Extract the (X, Y) coordinate from the center of the cell holding the provided text.  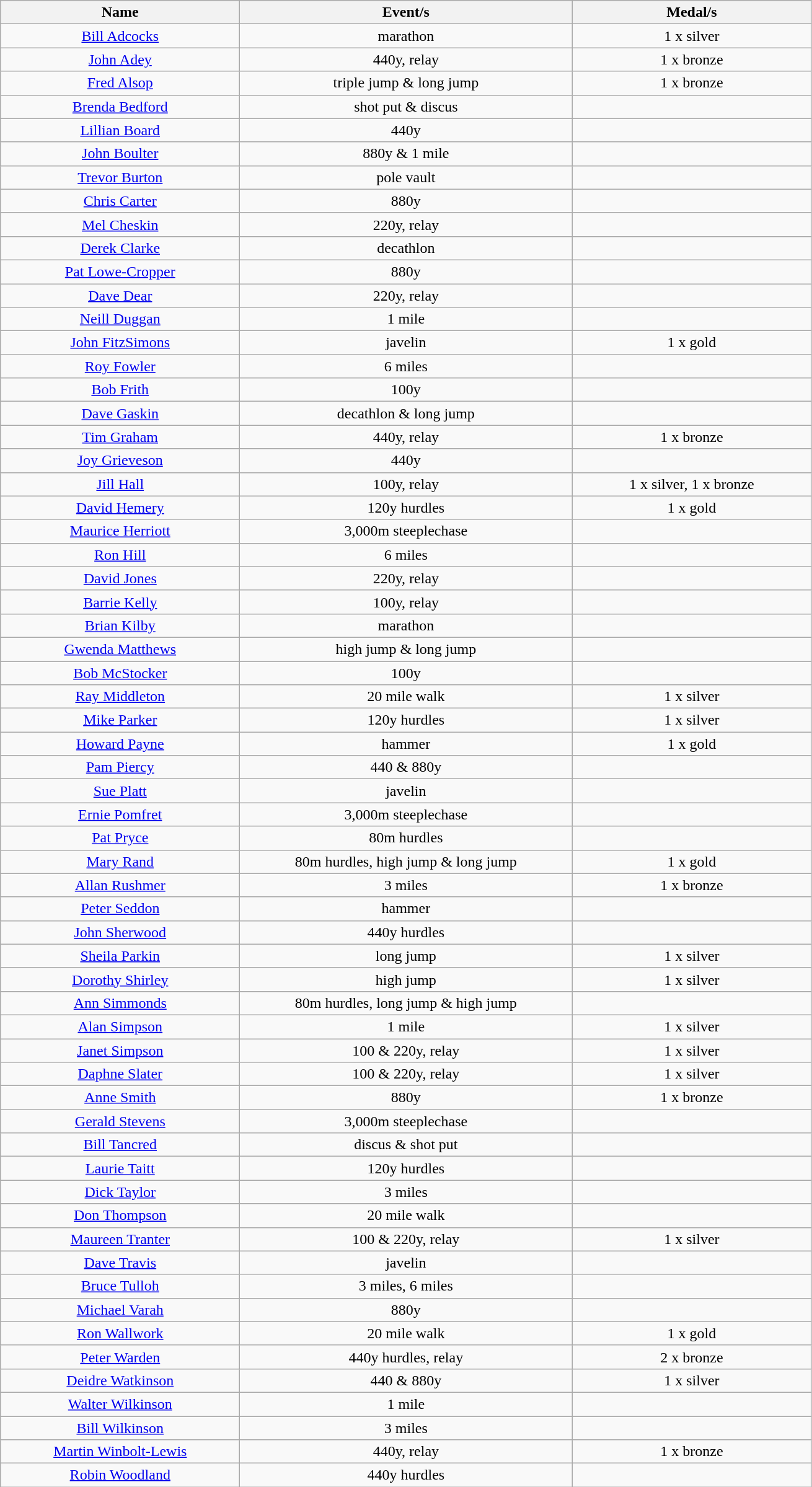
Bill Tancred (120, 1145)
Bob McStocker (120, 673)
decathlon & long jump (406, 413)
Brian Kilby (120, 625)
discus & shot put (406, 1145)
high jump (406, 979)
high jump & long jump (406, 649)
Maureen Tranter (120, 1239)
Barrie Kelly (120, 602)
Ernie Pomfret (120, 814)
pole vault (406, 177)
Ann Simmonds (120, 1003)
Name (120, 12)
Pat Lowe-Cropper (120, 271)
Medal/s (692, 12)
long jump (406, 956)
Allan Rushmer (120, 885)
Gerald Stevens (120, 1121)
Maurice Herriott (120, 531)
decathlon (406, 248)
shot put & discus (406, 107)
Bill Adcocks (120, 36)
Trevor Burton (120, 177)
triple jump & long jump (406, 83)
Dave Travis (120, 1263)
David Hemery (120, 508)
880y & 1 mile (406, 154)
Peter Seddon (120, 909)
2 x bronze (692, 1357)
Martin Winbolt-Lewis (120, 1452)
Roy Fowler (120, 366)
Michael Varah (120, 1310)
John Adey (120, 60)
John Sherwood (120, 932)
Jill Hall (120, 484)
Sheila Parkin (120, 956)
Anne Smith (120, 1098)
Gwenda Matthews (120, 649)
Laurie Taitt (120, 1168)
Mary Rand (120, 862)
Alan Simpson (120, 1026)
David Jones (120, 578)
Robin Woodland (120, 1475)
3 miles, 6 miles (406, 1286)
Ron Hill (120, 555)
Tim Graham (120, 437)
Don Thompson (120, 1216)
Peter Warden (120, 1357)
Mike Parker (120, 720)
80m hurdles, high jump & long jump (406, 862)
Joy Grieveson (120, 461)
Deidre Watkinson (120, 1380)
Bill Wilkinson (120, 1427)
Chris Carter (120, 201)
Dick Taylor (120, 1192)
80m hurdles, long jump & high jump (406, 1003)
Janet Simpson (120, 1051)
Pam Piercy (120, 767)
Bruce Tulloh (120, 1286)
Howard Payne (120, 744)
Dave Dear (120, 296)
Neill Duggan (120, 319)
Daphne Slater (120, 1074)
John FitzSimons (120, 343)
Bob Frith (120, 390)
440y hurdles, relay (406, 1357)
John Boulter (120, 154)
Ray Middleton (120, 697)
Dave Gaskin (120, 413)
Event/s (406, 12)
Fred Alsop (120, 83)
Ron Wallwork (120, 1333)
Walter Wilkinson (120, 1404)
Lillian Board (120, 130)
Mel Cheskin (120, 224)
1 x silver, 1 x bronze (692, 484)
80m hurdles (406, 838)
Brenda Bedford (120, 107)
Derek Clarke (120, 248)
Dorothy Shirley (120, 979)
Sue Platt (120, 791)
Pat Pryce (120, 838)
